Return (x, y) of the center of cell containing provided text 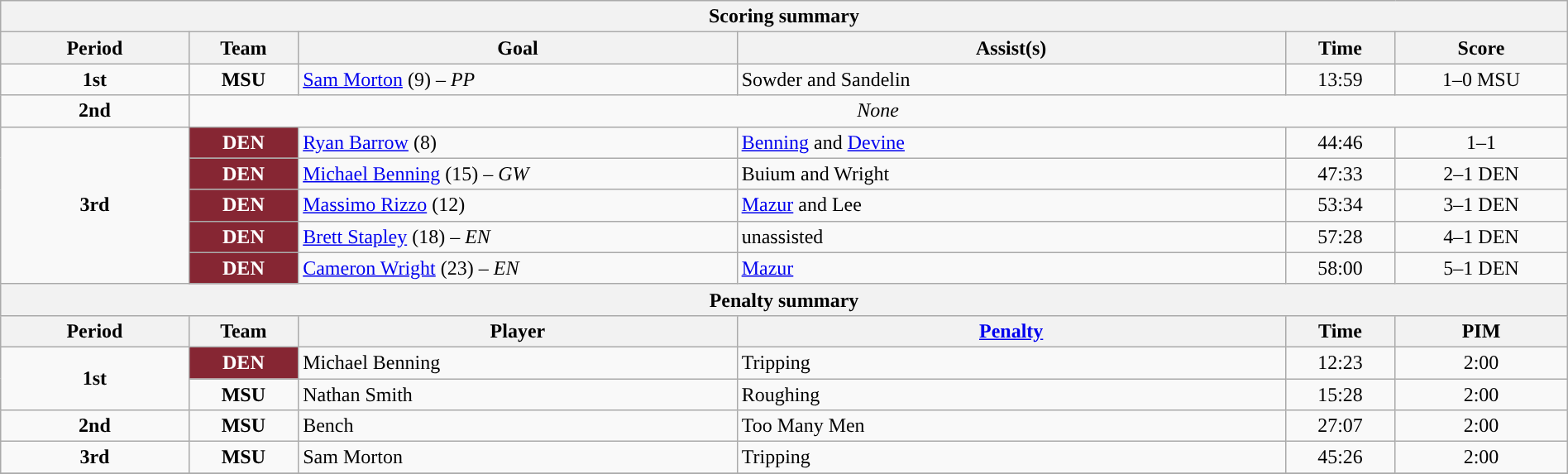
3–1 DEN (1481, 205)
Nathan Smith (518, 395)
58:00 (1340, 268)
Brett Stapley (18) – EN (518, 237)
Penalty summary (784, 299)
45:26 (1340, 457)
Roughing (1011, 395)
Sam Morton (518, 457)
Player (518, 331)
Assist(s) (1011, 48)
53:34 (1340, 205)
Ryan Barrow (8) (518, 142)
2–1 DEN (1481, 174)
Mazur (1011, 268)
unassisted (1011, 237)
Mazur and Lee (1011, 205)
Michael Benning (15) – GW (518, 174)
5–1 DEN (1481, 268)
Buium and Wright (1011, 174)
Michael Benning (518, 362)
None (878, 111)
4–1 DEN (1481, 237)
Goal (518, 48)
PIM (1481, 331)
1–0 MSU (1481, 79)
44:46 (1340, 142)
Penalty (1011, 331)
12:23 (1340, 362)
Too Many Men (1011, 426)
Cameron Wright (23) – EN (518, 268)
57:28 (1340, 237)
Score (1481, 48)
Scoring summary (784, 17)
Massimo Rizzo (12) (518, 205)
13:59 (1340, 79)
47:33 (1340, 174)
27:07 (1340, 426)
Benning and Devine (1011, 142)
Sam Morton (9) – PP (518, 79)
15:28 (1340, 395)
Sowder and Sandelin (1011, 79)
Bench (518, 426)
1–1 (1481, 142)
